Scan for the cell matching the given text and deliver its [x, y] coordinate at center. 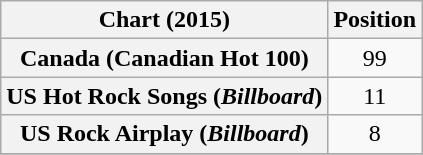
99 [375, 58]
US Hot Rock Songs (Billboard) [164, 96]
8 [375, 134]
11 [375, 96]
Canada (Canadian Hot 100) [164, 58]
Chart (2015) [164, 20]
Position [375, 20]
US Rock Airplay (Billboard) [164, 134]
